Scan for the cell matching the given text and deliver its (X, Y) coordinate at center. 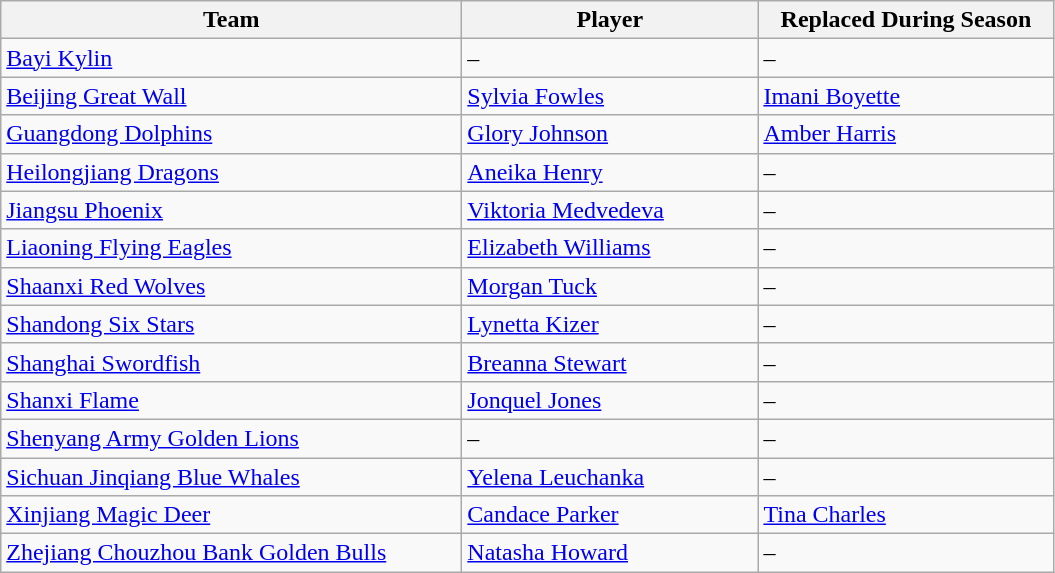
Guangdong Dolphins (232, 134)
Imani Boyette (906, 96)
Beijing Great Wall (232, 96)
Amber Harris (906, 134)
Elizabeth Williams (610, 248)
Glory Johnson (610, 134)
Jonquel Jones (610, 400)
Shaanxi Red Wolves (232, 286)
Yelena Leuchanka (610, 477)
Sichuan Jinqiang Blue Whales (232, 477)
Aneika Henry (610, 172)
Zhejiang Chouzhou Bank Golden Bulls (232, 553)
Jiangsu Phoenix (232, 210)
Lynetta Kizer (610, 324)
Shanxi Flame (232, 400)
Team (232, 20)
Shanghai Swordfish (232, 362)
Breanna Stewart (610, 362)
Tina Charles (906, 515)
Natasha Howard (610, 553)
Viktoria Medvedeva (610, 210)
Sylvia Fowles (610, 96)
Bayi Kylin (232, 58)
Heilongjiang Dragons (232, 172)
Liaoning Flying Eagles (232, 248)
Replaced During Season (906, 20)
Morgan Tuck (610, 286)
Shenyang Army Golden Lions (232, 438)
Player (610, 20)
Shandong Six Stars (232, 324)
Xinjiang Magic Deer (232, 515)
Candace Parker (610, 515)
